Provide the [x, y] coordinate of the cell's center where the given text is located.  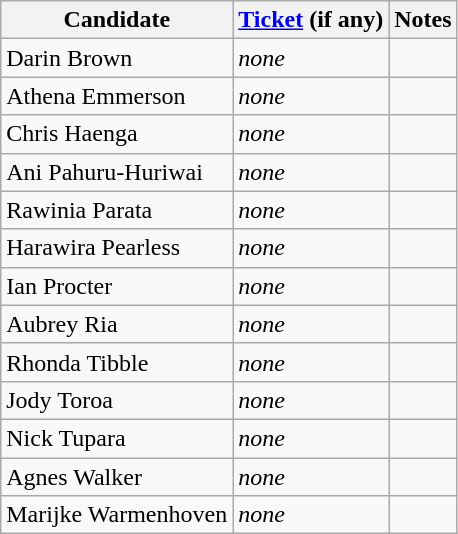
Candidate [117, 20]
Aubrey Ria [117, 324]
Harawira Pearless [117, 248]
Marijke Warmenhoven [117, 515]
Ian Procter [117, 286]
Rawinia Parata [117, 210]
Ticket (if any) [311, 20]
Rhonda Tibble [117, 362]
Darin Brown [117, 58]
Athena Emmerson [117, 96]
Jody Toroa [117, 400]
Chris Haenga [117, 134]
Agnes Walker [117, 477]
Nick Tupara [117, 438]
Notes [423, 20]
Ani Pahuru-Huriwai [117, 172]
